From the cell containing the given text, extract its center point as (X, Y) coordinate. 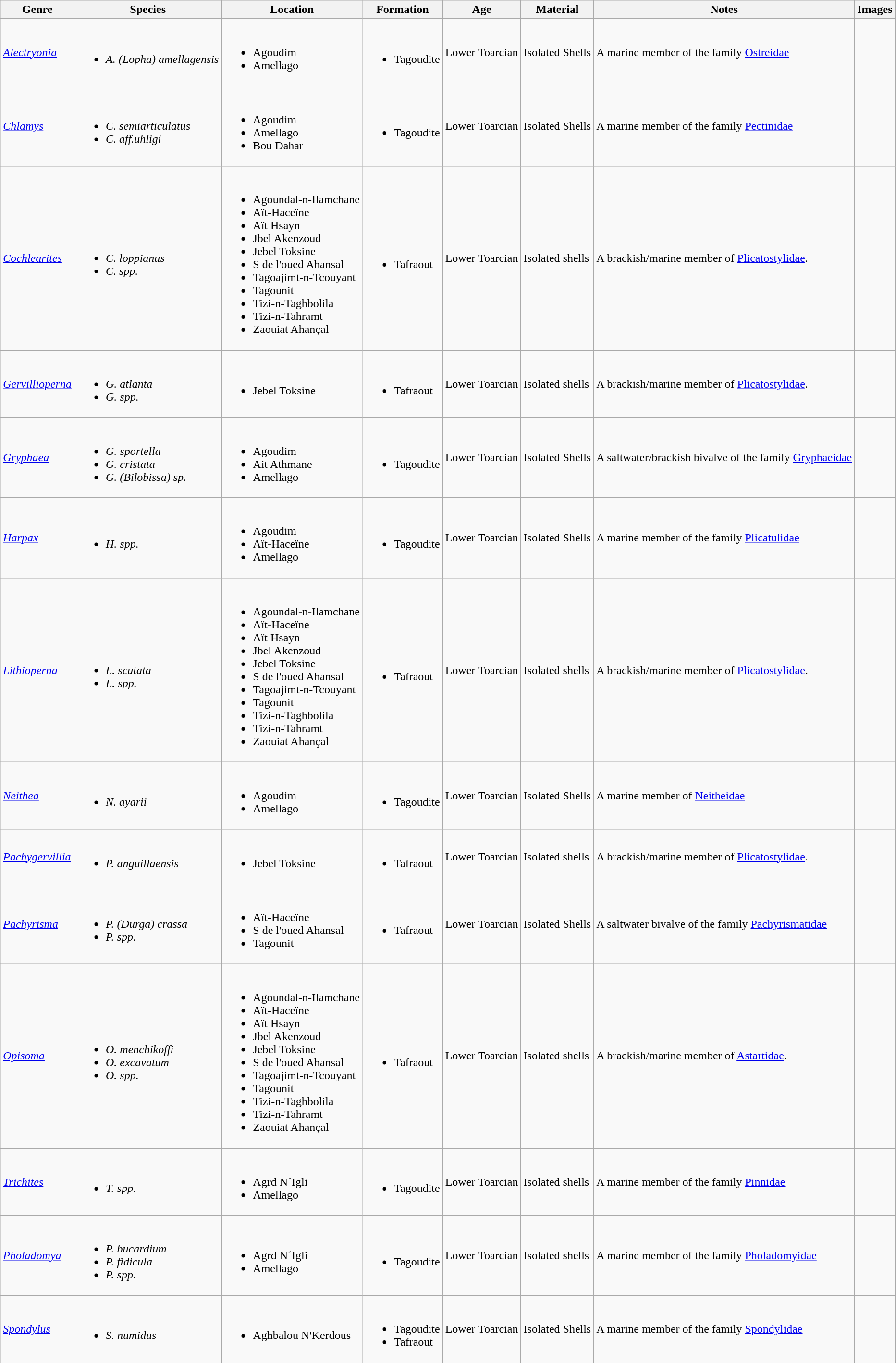
A marine member of the family Pinnidae (724, 1182)
Chlamys (37, 126)
A saltwater/brackish bivalve of the family Gryphaeidae (724, 457)
Spondylus (37, 1329)
S. numidus (147, 1329)
O. menchikoffiO. excavatumO. spp. (147, 1056)
P. (Durga) crassaP. spp. (147, 923)
AgoudimAït-HaceïneAmellago (292, 538)
Pholadomya (37, 1256)
L. scutataL. spp. (147, 670)
A marine member of the family Spondylidae (724, 1329)
T. spp. (147, 1182)
Trichites (37, 1182)
G. sportellaG. cristataG. (Bilobissa) sp. (147, 457)
Gryphaea (37, 457)
A marine member of the family Ostreidae (724, 52)
G. atlantaG. spp. (147, 384)
Location (292, 10)
Opisoma (37, 1056)
Harpax (37, 538)
Material (557, 10)
A saltwater bivalve of the family Pachyrismatidae (724, 923)
N. ayarii (147, 796)
A marine member of the family Plicatulidae (724, 538)
A marine member of the family Pectinidae (724, 126)
Species (147, 10)
AgoudimAmellagoBou Dahar (292, 126)
Aït-HaceïneS de l'oued AhansalTagounit (292, 923)
Alectryonia (37, 52)
A marine member of Neitheidae (724, 796)
TagouditeTafraout (403, 1329)
Age (481, 10)
Pachyrisma (37, 923)
C. loppianusC. spp. (147, 258)
Images (875, 10)
A marine member of the family Pholadomyidae (724, 1256)
Pachygervillia (37, 856)
Lithioperna (37, 670)
Formation (403, 10)
H. spp. (147, 538)
A. (Lopha) amellagensis (147, 52)
Genre (37, 10)
Aghbalou N'Kerdous (292, 1329)
P. bucardiumP. fidiculaP. spp. (147, 1256)
P. anguillaensis (147, 856)
Gervillioperna (37, 384)
C. semiarticulatusC. aff.uhligi (147, 126)
A brackish/marine member of Astartidae. (724, 1056)
Cochlearites (37, 258)
Notes (724, 10)
Neithea (37, 796)
AgoudimAit AthmaneAmellago (292, 457)
